Locate the cell with the specified text and output its [x, y] center coordinate. 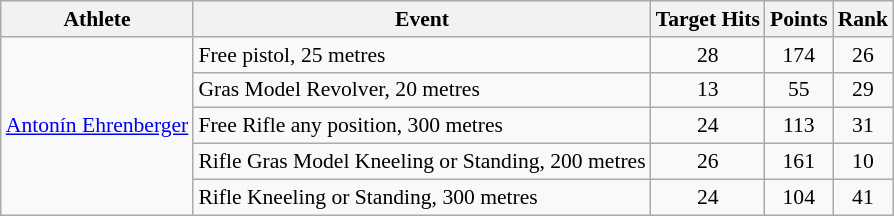
Event [422, 19]
55 [799, 90]
Points [799, 19]
161 [799, 162]
13 [708, 90]
29 [864, 90]
41 [864, 197]
28 [708, 55]
104 [799, 197]
Rifle Kneeling or Standing, 300 metres [422, 197]
Rank [864, 19]
Rifle Gras Model Kneeling or Standing, 200 metres [422, 162]
174 [799, 55]
Free Rifle any position, 300 metres [422, 126]
31 [864, 126]
Antonín Ehrenberger [98, 126]
Athlete [98, 19]
Free pistol, 25 metres [422, 55]
Gras Model Revolver, 20 metres [422, 90]
Target Hits [708, 19]
113 [799, 126]
10 [864, 162]
